Output the (X, Y) coordinate of the center of the cell containing the given text.  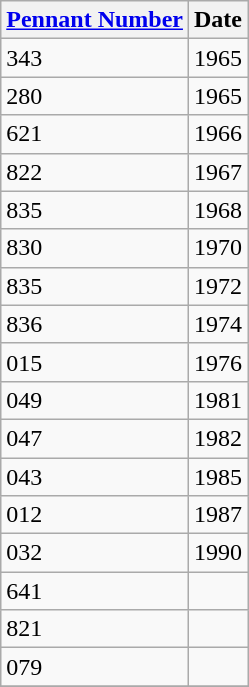
1968 (218, 210)
012 (95, 515)
1985 (218, 477)
343 (95, 58)
032 (95, 553)
1981 (218, 400)
015 (95, 362)
641 (95, 591)
1987 (218, 515)
1974 (218, 324)
1966 (218, 134)
043 (95, 477)
836 (95, 324)
049 (95, 400)
621 (95, 134)
047 (95, 438)
830 (95, 248)
1976 (218, 362)
079 (95, 667)
Pennant Number (95, 20)
821 (95, 629)
280 (95, 96)
1967 (218, 172)
1970 (218, 248)
Date (218, 20)
822 (95, 172)
1982 (218, 438)
1972 (218, 286)
1990 (218, 553)
